From the cell containing the given text, extract its center point as (X, Y) coordinate. 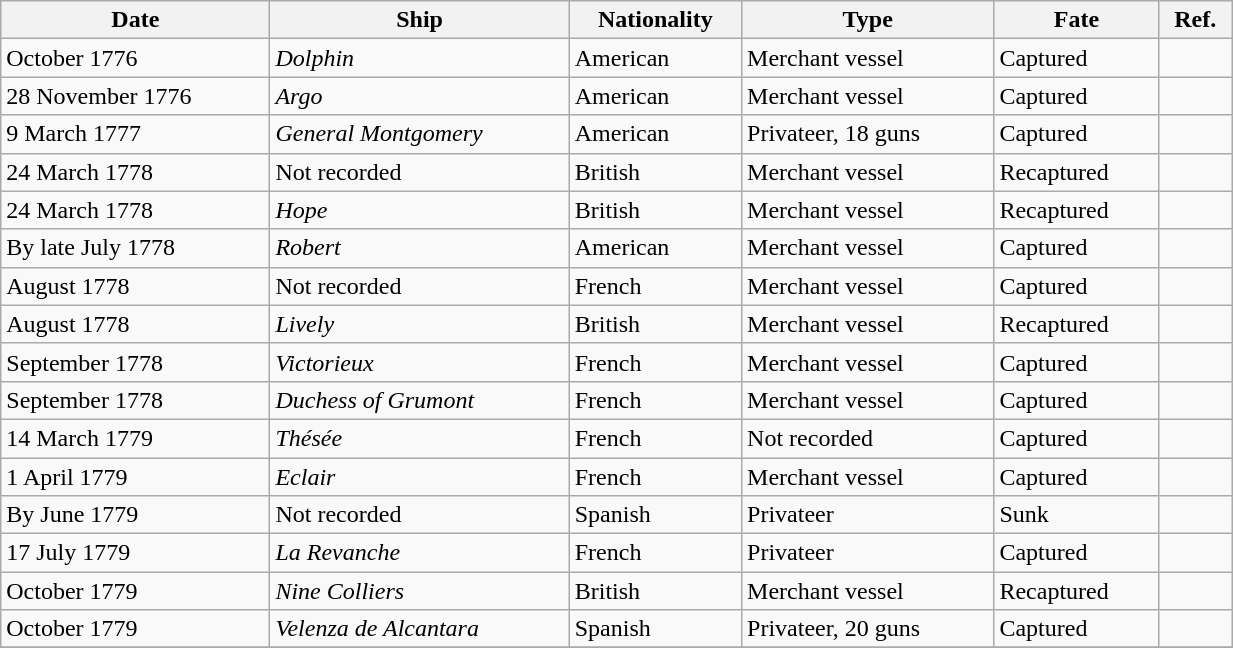
By June 1779 (136, 515)
28 November 1776 (136, 96)
October 1776 (136, 58)
Date (136, 20)
Robert (420, 248)
1 April 1779 (136, 477)
Ref. (1196, 20)
Nationality (655, 20)
Hope (420, 210)
Dolphin (420, 58)
Ship (420, 20)
Lively (420, 324)
17 July 1779 (136, 553)
Thésée (420, 438)
Argo (420, 96)
Velenza de Alcantara (420, 629)
Duchess of Grumont (420, 400)
Sunk (1076, 515)
By late July 1778 (136, 248)
Type (868, 20)
Privateer, 18 guns (868, 134)
Nine Colliers (420, 591)
Privateer, 20 guns (868, 629)
14 March 1779 (136, 438)
9 March 1777 (136, 134)
Fate (1076, 20)
General Montgomery (420, 134)
Victorieux (420, 362)
Eclair (420, 477)
La Revanche (420, 553)
